From the cell containing the given text, extract its center point as [x, y] coordinate. 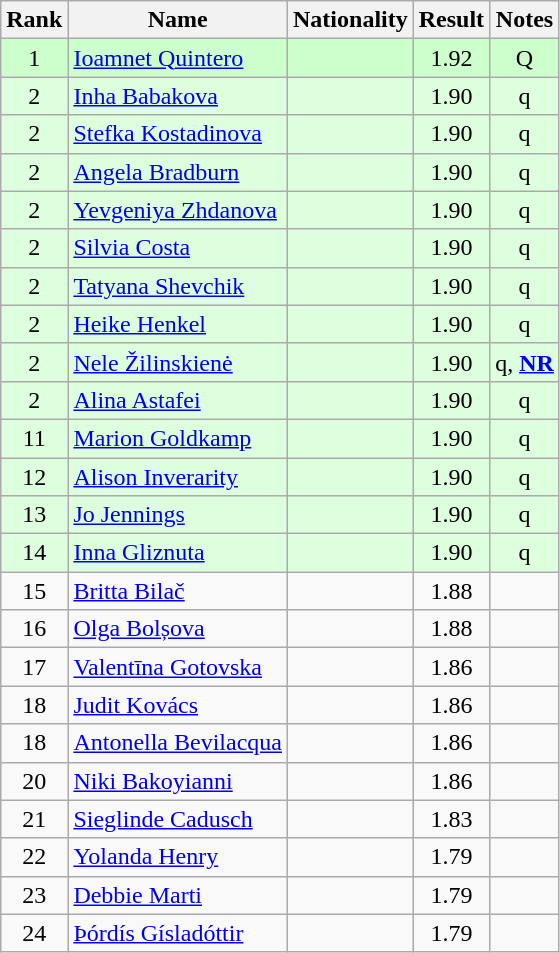
Heike Henkel [178, 324]
Tatyana Shevchik [178, 286]
13 [34, 515]
20 [34, 781]
Alina Astafei [178, 400]
1 [34, 58]
Niki Bakoyianni [178, 781]
Jo Jennings [178, 515]
Alison Inverarity [178, 477]
Sieglinde Cadusch [178, 819]
Olga Bolșova [178, 629]
15 [34, 591]
1.83 [451, 819]
24 [34, 933]
Antonella Bevilacqua [178, 743]
1.92 [451, 58]
Inha Babakova [178, 96]
21 [34, 819]
Result [451, 20]
14 [34, 553]
Þórdís Gísladóttir [178, 933]
Valentīna Gotovska [178, 667]
Britta Bilač [178, 591]
23 [34, 895]
16 [34, 629]
12 [34, 477]
Stefka Kostadinova [178, 134]
Yevgeniya Zhdanova [178, 210]
Debbie Marti [178, 895]
Nele Žilinskienė [178, 362]
q, NR [525, 362]
Angela Bradburn [178, 172]
Notes [525, 20]
Inna Gliznuta [178, 553]
22 [34, 857]
Yolanda Henry [178, 857]
11 [34, 438]
Rank [34, 20]
17 [34, 667]
Ioamnet Quintero [178, 58]
Nationality [351, 20]
Marion Goldkamp [178, 438]
Q [525, 58]
Judit Kovács [178, 705]
Silvia Costa [178, 248]
Name [178, 20]
